Capture the cell that displays the provided text and extract its (X, Y) central coordinate. 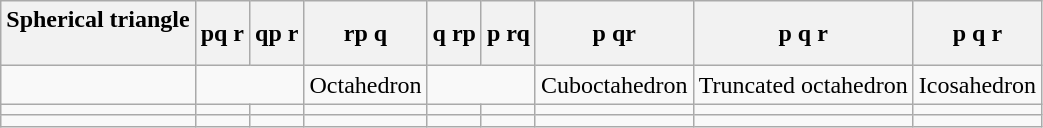
Spherical triangle (98, 34)
Truncated octahedron (803, 85)
Cuboctahedron (614, 85)
pq r (222, 34)
q rp (454, 34)
rp q (366, 34)
p rq (508, 34)
Octahedron (366, 85)
p qr (614, 34)
qp r (277, 34)
Icosahedron (977, 85)
